Extract the (x, y) coordinate from the center of the cell holding the provided text.  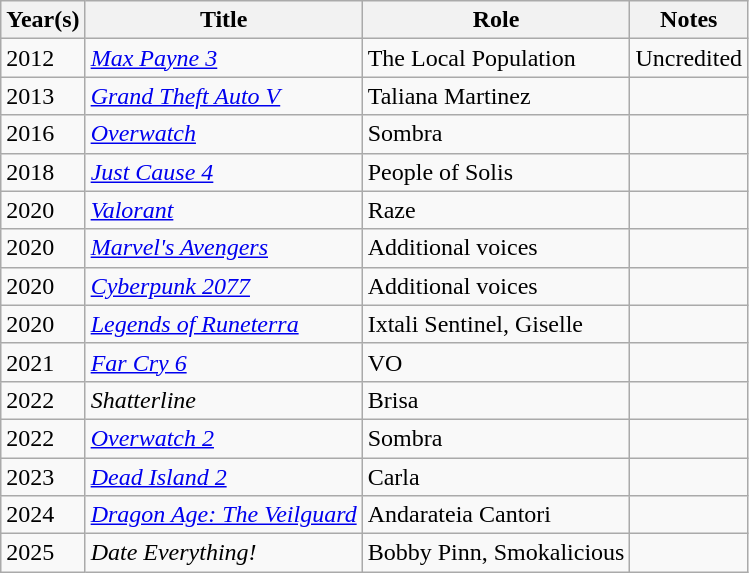
2018 (43, 172)
Shatterline (224, 400)
2012 (43, 58)
Carla (496, 477)
Marvel's Avengers (224, 248)
VO (496, 362)
2021 (43, 362)
Role (496, 20)
Year(s) (43, 20)
Far Cry 6 (224, 362)
The Local Population (496, 58)
Just Cause 4 (224, 172)
2023 (43, 477)
Valorant (224, 210)
Date Everything! (224, 553)
Max Payne 3 (224, 58)
2024 (43, 515)
Overwatch 2 (224, 438)
People of Solis (496, 172)
Legends of Runeterra (224, 324)
2016 (43, 134)
Brisa (496, 400)
Notes (689, 20)
2025 (43, 553)
Dead Island 2 (224, 477)
Grand Theft Auto V (224, 96)
Andarateia Cantori (496, 515)
2013 (43, 96)
Title (224, 20)
Bobby Pinn, Smokalicious (496, 553)
Ixtali Sentinel, Giselle (496, 324)
Uncredited (689, 58)
Taliana Martinez (496, 96)
Cyberpunk 2077 (224, 286)
Raze (496, 210)
Overwatch (224, 134)
Dragon Age: The Veilguard (224, 515)
